Detect which cell encompasses the target text, then output its [X, Y] center coordinate. 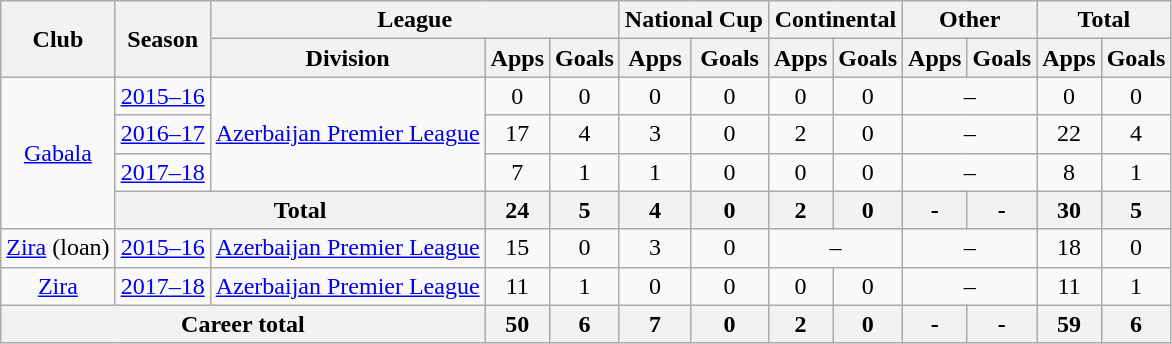
50 [517, 324]
Zira (loan) [58, 248]
Zira [58, 286]
30 [1069, 210]
Other [970, 20]
Season [162, 39]
17 [517, 134]
15 [517, 248]
24 [517, 210]
Continental [835, 20]
Division [348, 58]
8 [1069, 172]
Club [58, 39]
Career total [243, 324]
18 [1069, 248]
59 [1069, 324]
National Cup [694, 20]
22 [1069, 134]
League [414, 20]
2016–17 [162, 134]
Gabala [58, 153]
